Find where the given text appears and provide that cell's center as (x, y) coordinate. 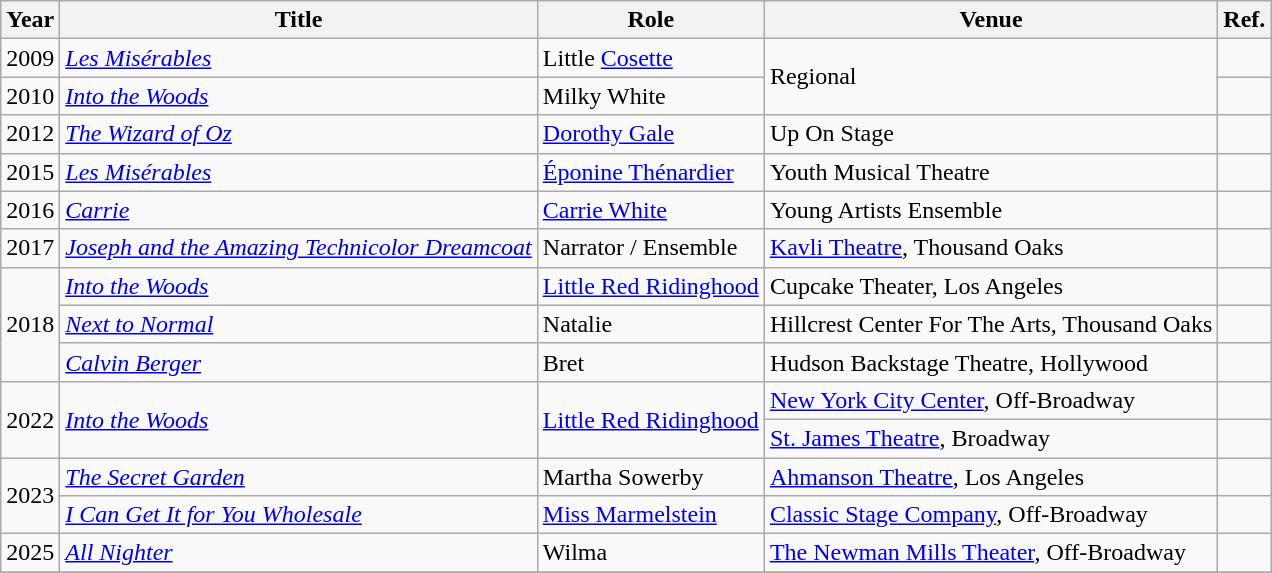
Up On Stage (990, 134)
2025 (30, 553)
Classic Stage Company, Off-Broadway (990, 515)
2015 (30, 172)
Wilma (650, 553)
Cupcake Theater, Los Angeles (990, 286)
Ahmanson Theatre, Los Angeles (990, 477)
2022 (30, 419)
Dorothy Gale (650, 134)
Ref. (1244, 20)
New York City Center, Off-Broadway (990, 400)
Role (650, 20)
Martha Sowerby (650, 477)
All Nighter (298, 553)
The Newman Mills Theater, Off-Broadway (990, 553)
Little Cosette (650, 58)
2017 (30, 248)
Bret (650, 362)
I Can Get It for You Wholesale (298, 515)
Venue (990, 20)
2012 (30, 134)
Calvin Berger (298, 362)
Narrator / Ensemble (650, 248)
Carrie White (650, 210)
Year (30, 20)
Miss Marmelstein (650, 515)
2018 (30, 324)
2016 (30, 210)
The Wizard of Oz (298, 134)
Youth Musical Theatre (990, 172)
Joseph and the Amazing Technicolor Dreamcoat (298, 248)
The Secret Garden (298, 477)
Young Artists Ensemble (990, 210)
Hudson Backstage Theatre, Hollywood (990, 362)
Regional (990, 77)
St. James Theatre, Broadway (990, 438)
Carrie (298, 210)
Title (298, 20)
Milky White (650, 96)
2010 (30, 96)
Natalie (650, 324)
Kavli Theatre, Thousand Oaks (990, 248)
Next to Normal (298, 324)
Éponine Thénardier (650, 172)
2009 (30, 58)
2023 (30, 496)
Hillcrest Center For The Arts, Thousand Oaks (990, 324)
